Return the (x, y) coordinate for the center point of the cell that contains the specified text.  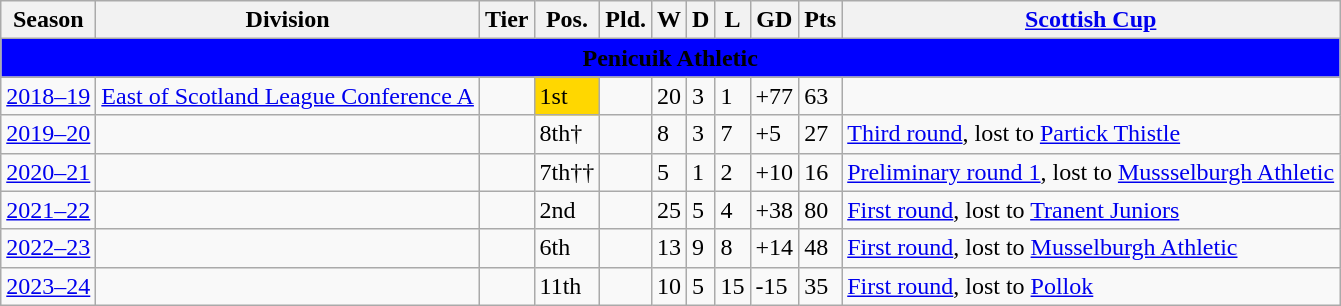
Preliminary round 1, lost to Mussselburgh Athletic (1091, 172)
11th (567, 286)
W (670, 20)
Pld. (626, 20)
2022–23 (48, 248)
15 (732, 286)
+5 (774, 134)
48 (820, 248)
2nd (567, 210)
+10 (774, 172)
First round, lost to Musselburgh Athletic (1091, 248)
35 (820, 286)
Pts (820, 20)
Division (288, 20)
8th† (567, 134)
Pos. (567, 20)
L (732, 20)
+38 (774, 210)
GD (774, 20)
13 (670, 248)
20 (670, 96)
Scottish Cup (1091, 20)
1st (567, 96)
2021–22 (48, 210)
East of Scotland League Conference A (288, 96)
16 (820, 172)
+77 (774, 96)
2019–20 (48, 134)
25 (670, 210)
Penicuik Athletic (670, 58)
+14 (774, 248)
First round, lost to Pollok (1091, 286)
First round, lost to Tranent Juniors (1091, 210)
D (701, 20)
Tier (506, 20)
Third round, lost to Partick Thistle (1091, 134)
Season (48, 20)
6th (567, 248)
80 (820, 210)
7th†† (567, 172)
2023–24 (48, 286)
10 (670, 286)
2020–21 (48, 172)
-15 (774, 286)
9 (701, 248)
27 (820, 134)
63 (820, 96)
4 (732, 210)
2 (732, 172)
2018–19 (48, 96)
7 (732, 134)
